For the text-containing cell, return its midpoint in [X, Y] coordinate format. 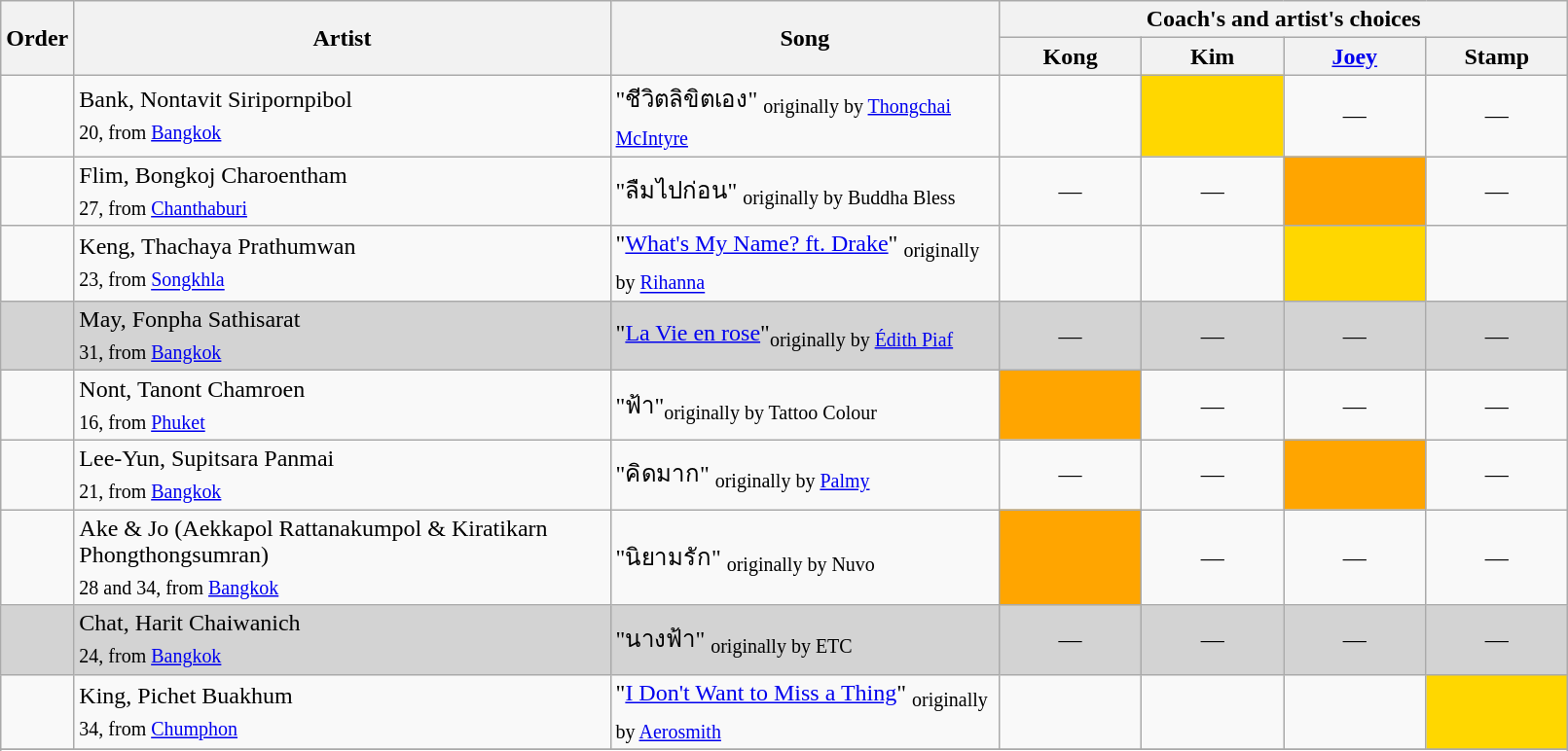
Joey [1355, 56]
Kong [1071, 56]
"La Vie en rose"originally by Édith Piaf [805, 335]
Order [37, 38]
Coach's and artist's choices [1284, 19]
Chat, Harit Chaiwanich24, from Bangkok [343, 640]
Nont, Tanont Chamroen16, from Phuket [343, 405]
Stamp [1497, 56]
"คิดมาก" originally by Palmy [805, 475]
"I Don't Want to Miss a Thing" originally by Aerosmith [805, 712]
Flim, Bongkoj Charoentham27, from Chanthaburi [343, 191]
Ake & Jo (Aekkapol Rattanakumpol & Kiratikarn Phongthongsumran)28 and 34, from Bangkok [343, 557]
Keng, Thachaya Prathumwan23, from Songkhla [343, 264]
Artist [343, 38]
"นางฟ้า" originally by ETC [805, 640]
May, Fonpha Sathisarat31, from Bangkok [343, 335]
Lee-Yun, Supitsara Panmai21, from Bangkok [343, 475]
"ลืมไปก่อน" originally by Buddha Bless [805, 191]
"นิยามรัก" originally by Nuvo [805, 557]
"What's My Name? ft. Drake" originally by Rihanna [805, 264]
"ชีวิตลิขิตเอง" originally by Thongchai McIntyre [805, 116]
Bank, Nontavit Siripornpibol20, from Bangkok [343, 116]
Kim [1213, 56]
"ฟ้า"originally by Tattoo Colour [805, 405]
King, Pichet Buakhum34, from Chumphon [343, 712]
Song [805, 38]
